Identify which cell holds the provided text, then report its (X, Y) central coordinate. 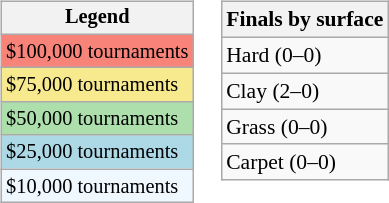
Clay (2–0) (304, 91)
$75,000 tournaments (97, 85)
Grass (0–0) (304, 127)
Carpet (0–0) (304, 162)
Finals by surface (304, 20)
$50,000 tournaments (97, 119)
$100,000 tournaments (97, 51)
$25,000 tournaments (97, 152)
Legend (97, 18)
Hard (0–0) (304, 55)
$10,000 tournaments (97, 186)
